Detect which cell encompasses the target text, then output its [x, y] center coordinate. 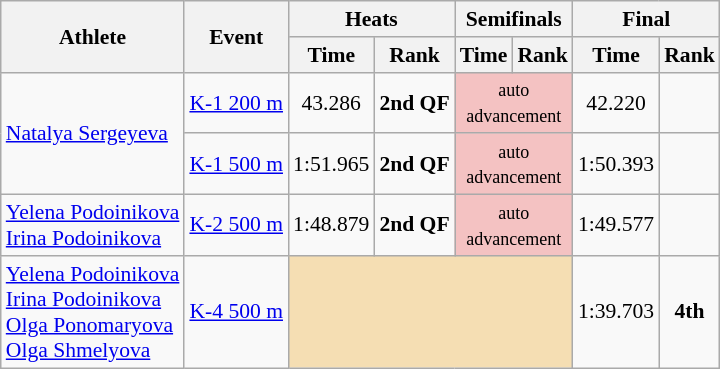
K-1 200 m [236, 102]
Semifinals [514, 19]
Event [236, 36]
1:48.879 [331, 226]
Yelena PodoinikovaIrina PodoinikovaOlga PonomaryovaOlga Shmelyova [93, 312]
1:50.393 [616, 164]
K-2 500 m [236, 226]
1:51.965 [331, 164]
K-1 500 m [236, 164]
1:39.703 [616, 312]
Heats [372, 19]
1:49.577 [616, 226]
K-4 500 m [236, 312]
42.220 [616, 102]
Final [646, 19]
Yelena PodoinikovaIrina Podoinikova [93, 226]
Athlete [93, 36]
4th [690, 312]
43.286 [331, 102]
Natalya Sergeyeva [93, 133]
